Identify which cell holds the provided text, then report its [X, Y] central coordinate. 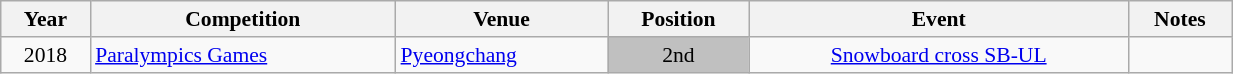
2018 [46, 55]
Snowboard cross SB-UL [938, 55]
Pyeongchang [502, 55]
Competition [242, 19]
2nd [679, 55]
Event [938, 19]
Paralympics Games [242, 55]
Venue [502, 19]
Year [46, 19]
Position [679, 19]
Notes [1180, 19]
